Search for the cell housing the specified text and yield its (x, y) center coordinate. 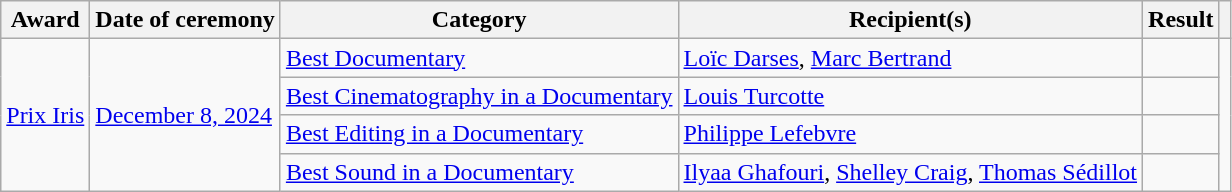
Ilyaa Ghafouri, Shelley Craig, Thomas Sédillot (910, 172)
Result (1181, 20)
December 8, 2024 (186, 115)
Philippe Lefebvre (910, 134)
Date of ceremony (186, 20)
Recipient(s) (910, 20)
Best Editing in a Documentary (479, 134)
Award (46, 20)
Best Sound in a Documentary (479, 172)
Louis Turcotte (910, 96)
Category (479, 20)
Best Documentary (479, 58)
Best Cinematography in a Documentary (479, 96)
Prix Iris (46, 115)
Loïc Darses, Marc Bertrand (910, 58)
